Find where the given text appears and provide that cell's center as (x, y) coordinate. 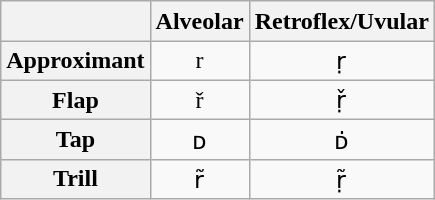
ṛ̃ (342, 179)
Approximant (76, 61)
ᴅ̇ (342, 140)
Trill (76, 179)
Alveolar (200, 21)
ř (200, 100)
r̃ (200, 179)
r (200, 61)
ṛ̌ (342, 100)
Retroflex/Uvular (342, 21)
ᴅ (200, 140)
ṛ (342, 61)
Flap (76, 100)
Tap (76, 140)
